Search for the cell housing the specified text and yield its [X, Y] center coordinate. 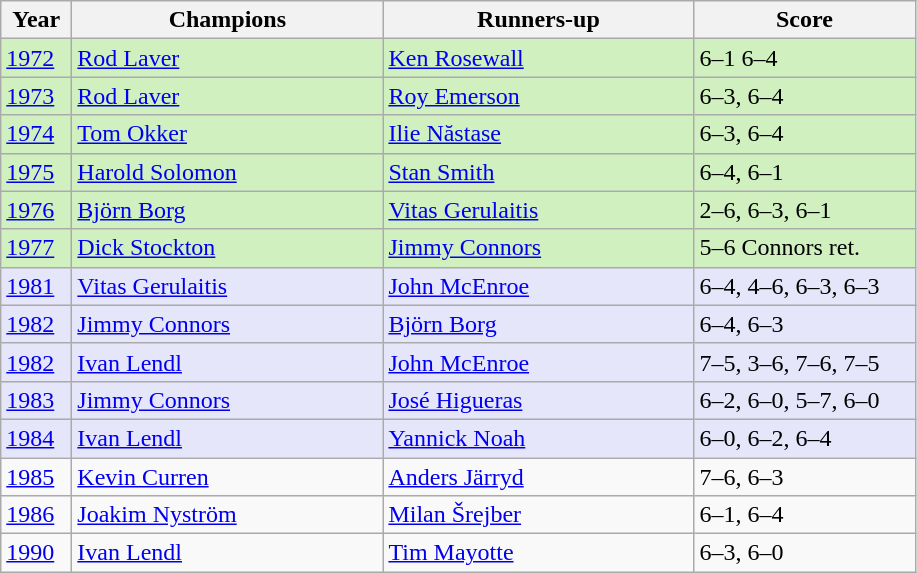
Year [36, 20]
Harold Solomon [228, 172]
Champions [228, 20]
6–4, 6–1 [804, 172]
Dick Stockton [228, 248]
1981 [36, 286]
Ilie Năstase [538, 134]
7–6, 6–3 [804, 477]
5–6 Connors ret. [804, 248]
1975 [36, 172]
Joakim Nyström [228, 515]
1983 [36, 400]
6–1 6–4 [804, 58]
6–2, 6–0, 5–7, 6–0 [804, 400]
1973 [36, 96]
6–4, 4–6, 6–3, 6–3 [804, 286]
1986 [36, 515]
Runners-up [538, 20]
1977 [36, 248]
Tom Okker [228, 134]
1985 [36, 477]
Kevin Curren [228, 477]
Anders Järryd [538, 477]
1984 [36, 438]
6–4, 6–3 [804, 324]
1974 [36, 134]
Score [804, 20]
Ken Rosewall [538, 58]
6–1, 6–4 [804, 515]
1976 [36, 210]
1972 [36, 58]
7–5, 3–6, 7–6, 7–5 [804, 362]
Stan Smith [538, 172]
6–3, 6–0 [804, 553]
Tim Mayotte [538, 553]
2–6, 6–3, 6–1 [804, 210]
Yannick Noah [538, 438]
Roy Emerson [538, 96]
José Higueras [538, 400]
1990 [36, 553]
Milan Šrejber [538, 515]
6–0, 6–2, 6–4 [804, 438]
